Return the (X, Y) coordinate for the center point of the cell that contains the specified text.  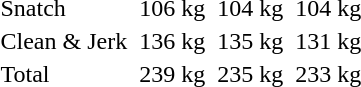
136 kg (172, 41)
135 kg (250, 41)
